Provide the (X, Y) coordinate of the cell's center where the given text is located.  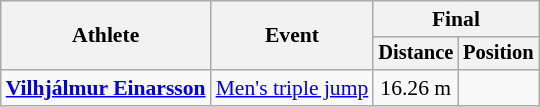
Distance (416, 54)
Final (456, 19)
Men's triple jump (292, 88)
Vilhjálmur Einarsson (106, 88)
16.26 m (416, 88)
Event (292, 36)
Athlete (106, 36)
Position (498, 54)
